Provide the [x, y] coordinate of the cell's center where the given text is located.  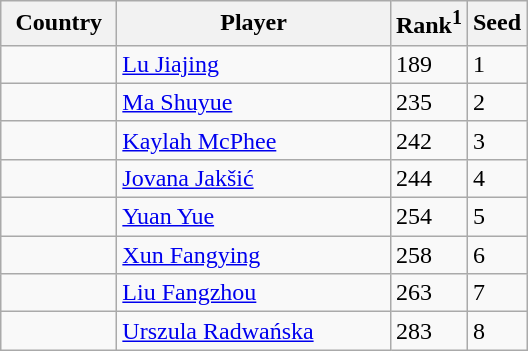
235 [428, 102]
254 [428, 217]
6 [496, 255]
189 [428, 64]
Player [254, 24]
7 [496, 293]
Ma Shuyue [254, 102]
Kaylah McPhee [254, 140]
2 [496, 102]
242 [428, 140]
5 [496, 217]
4 [496, 178]
283 [428, 331]
Yuan Yue [254, 217]
244 [428, 178]
Liu Fangzhou [254, 293]
1 [496, 64]
Rank1 [428, 24]
Xun Fangying [254, 255]
3 [496, 140]
8 [496, 331]
Seed [496, 24]
258 [428, 255]
Urszula Radwańska [254, 331]
Lu Jiajing [254, 64]
Jovana Jakšić [254, 178]
Country [59, 24]
263 [428, 293]
